Return [x, y] of the center of cell containing provided text 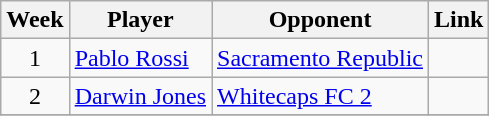
Opponent [320, 20]
Pablo Rossi [140, 58]
Darwin Jones [140, 96]
1 [35, 58]
Sacramento Republic [320, 58]
Week [35, 20]
2 [35, 96]
Whitecaps FC 2 [320, 96]
Player [140, 20]
Link [459, 20]
